Detect which cell encompasses the target text, then output its [x, y] center coordinate. 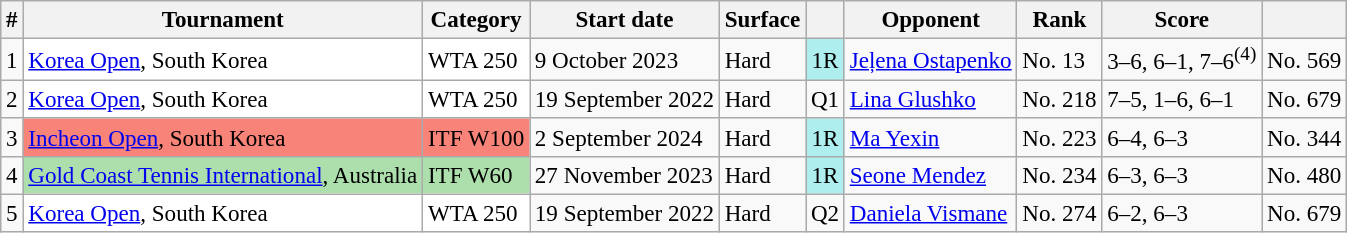
4 [12, 176]
No. 480 [1304, 176]
No. 223 [1060, 138]
Ma Yexin [930, 138]
Seone Mendez [930, 176]
Tournament [223, 20]
# [12, 20]
Gold Coast Tennis International, Australia [223, 176]
6–3, 6–3 [1182, 176]
1 [12, 60]
3 [12, 138]
Q1 [826, 100]
ITF W100 [476, 138]
27 November 2023 [625, 176]
No. 234 [1060, 176]
Start date [625, 20]
3–6, 6–1, 7–6(4) [1182, 60]
2 September 2024 [625, 138]
5 [12, 213]
No. 218 [1060, 100]
Category [476, 20]
Rank [1060, 20]
No. 13 [1060, 60]
No. 274 [1060, 213]
Lina Glushko [930, 100]
Incheon Open, South Korea [223, 138]
2 [12, 100]
7–5, 1–6, 6–1 [1182, 100]
Daniela Vismane [930, 213]
No. 344 [1304, 138]
Jeļena Ostapenko [930, 60]
ITF W60 [476, 176]
No. 569 [1304, 60]
Opponent [930, 20]
6–4, 6–3 [1182, 138]
9 October 2023 [625, 60]
Q2 [826, 213]
Score [1182, 20]
6–2, 6–3 [1182, 213]
Surface [762, 20]
